Detect which cell encompasses the target text, then output its [X, Y] center coordinate. 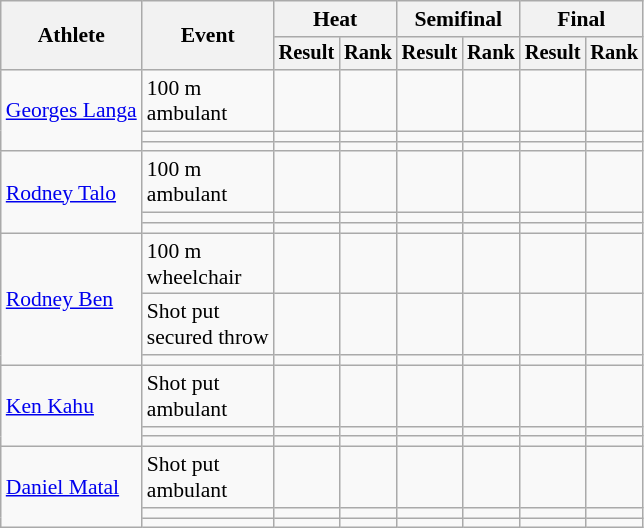
Daniel Matal [72, 488]
Ken Kahu [72, 406]
Heat [336, 19]
100 mwheelchair [208, 264]
Semifinal [458, 19]
Athlete [72, 36]
Rodney Ben [72, 299]
Final [582, 19]
Rodney Talo [72, 192]
Georges Langa [72, 110]
Event [208, 36]
Shot putsecured throw [208, 324]
